Scan for the cell matching the given text and deliver its [x, y] coordinate at center. 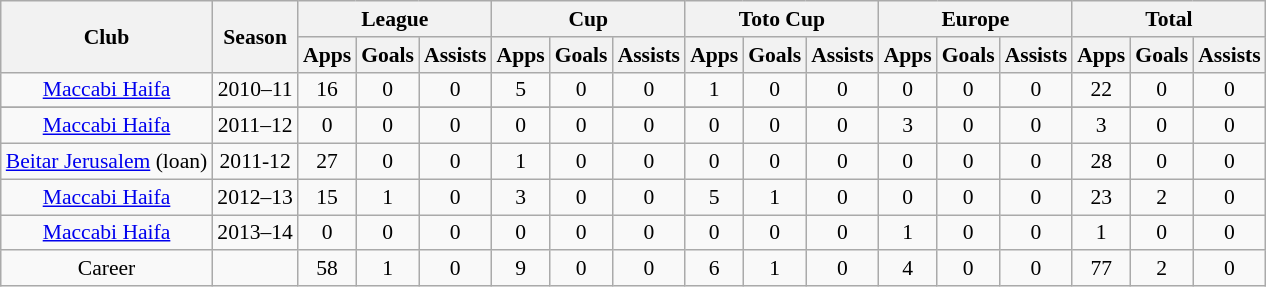
League [395, 19]
Total [1169, 19]
58 [327, 269]
Toto Cup [782, 19]
2012–13 [255, 197]
Career [107, 269]
9 [521, 269]
4 [908, 269]
22 [1101, 90]
15 [327, 197]
2011-12 [255, 162]
77 [1101, 269]
Club [107, 36]
2013–14 [255, 233]
23 [1101, 197]
2010–11 [255, 90]
Season [255, 36]
Cup [589, 19]
28 [1101, 162]
27 [327, 162]
Beitar Jerusalem (loan) [107, 162]
6 [714, 269]
16 [327, 90]
Europe [976, 19]
2011–12 [255, 126]
